Search for the cell housing the specified text and yield its (x, y) center coordinate. 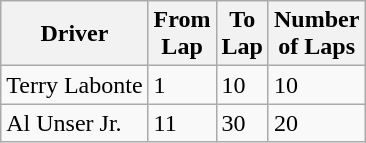
20 (316, 123)
Al Unser Jr. (74, 123)
1 (182, 85)
30 (242, 123)
Terry Labonte (74, 85)
11 (182, 123)
FromLap (182, 34)
ToLap (242, 34)
Numberof Laps (316, 34)
Driver (74, 34)
